For the text-containing cell, return its midpoint in (X, Y) coordinate format. 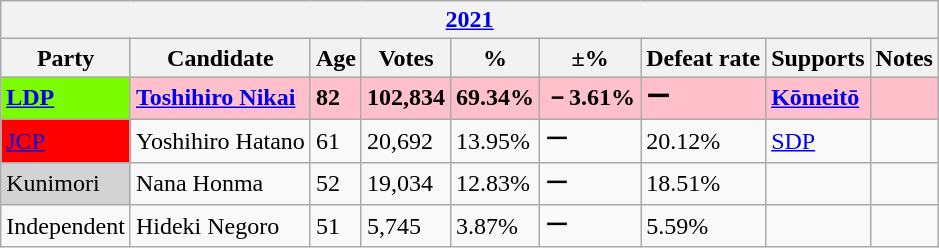
±% (590, 58)
SDP (818, 140)
% (496, 58)
Kōmeitō (818, 98)
69.34% (496, 98)
JCP (66, 140)
Age (336, 58)
－3.61% (590, 98)
Defeat rate (704, 58)
82 (336, 98)
Nana Honma (220, 184)
5.59% (704, 226)
52 (336, 184)
Hideki Negoro (220, 226)
13.95% (496, 140)
Yoshihiro Hatano (220, 140)
20.12% (704, 140)
Supports (818, 58)
Party (66, 58)
Kunimori (66, 184)
61 (336, 140)
Notes (904, 58)
Toshihiro Nikai (220, 98)
LDP (66, 98)
19,034 (406, 184)
Independent (66, 226)
3.87% (496, 226)
2021 (470, 20)
Votes (406, 58)
102,834 (406, 98)
Candidate (220, 58)
12.83% (496, 184)
18.51% (704, 184)
5,745 (406, 226)
51 (336, 226)
20,692 (406, 140)
